Detect which cell encompasses the target text, then output its [x, y] center coordinate. 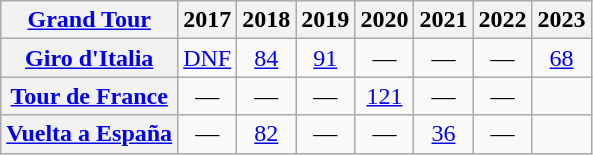
Vuelta a España [90, 134]
2022 [502, 20]
2020 [384, 20]
84 [266, 58]
2021 [444, 20]
2023 [562, 20]
68 [562, 58]
DNF [208, 58]
2018 [266, 20]
2017 [208, 20]
Tour de France [90, 96]
82 [266, 134]
2019 [326, 20]
121 [384, 96]
Grand Tour [90, 20]
36 [444, 134]
91 [326, 58]
Giro d'Italia [90, 58]
